Return [X, Y] of the center of cell containing provided text 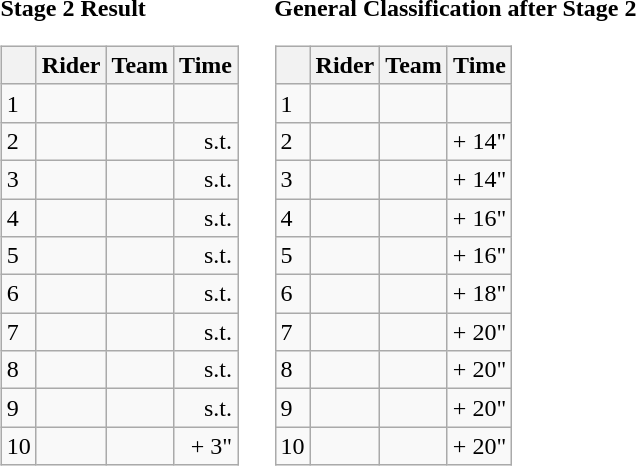
+ 3" [206, 446]
+ 18" [479, 294]
